Provide the [x, y] coordinate of the cell's center where the given text is located.  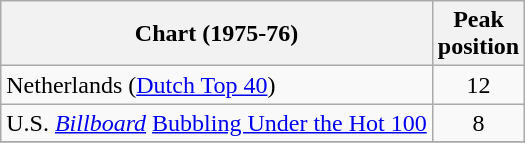
Peakposition [478, 34]
12 [478, 85]
8 [478, 123]
Chart (1975-76) [217, 34]
Netherlands (Dutch Top 40) [217, 85]
U.S. Billboard Bubbling Under the Hot 100 [217, 123]
